Identify which cell holds the provided text, then report its (X, Y) central coordinate. 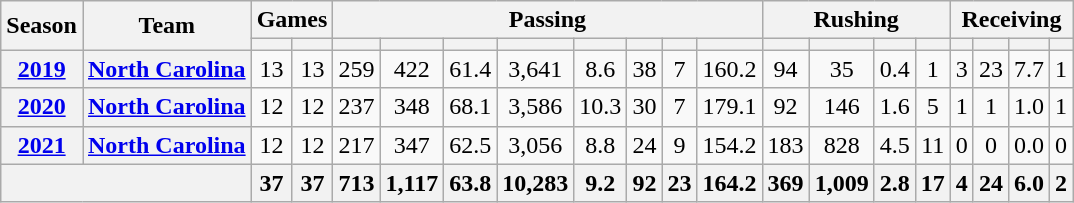
Passing (548, 20)
146 (842, 107)
17 (932, 183)
164.2 (730, 183)
1.6 (894, 107)
1.0 (1028, 107)
179.1 (730, 107)
7.7 (1028, 69)
3,056 (536, 145)
Team (166, 26)
828 (842, 145)
2019 (42, 69)
35 (842, 69)
2021 (42, 145)
4 (962, 183)
Receiving (1011, 20)
8.8 (600, 145)
3,641 (536, 69)
62.5 (470, 145)
183 (786, 145)
1,009 (842, 183)
38 (644, 69)
Season (42, 26)
0.4 (894, 69)
713 (356, 183)
68.1 (470, 107)
11 (932, 145)
9.2 (600, 183)
94 (786, 69)
10.3 (600, 107)
2 (1060, 183)
6.0 (1028, 183)
348 (412, 107)
217 (356, 145)
30 (644, 107)
3,586 (536, 107)
9 (680, 145)
2020 (42, 107)
Rushing (856, 20)
154.2 (730, 145)
237 (356, 107)
0.0 (1028, 145)
63.8 (470, 183)
347 (412, 145)
1,117 (412, 183)
422 (412, 69)
2.8 (894, 183)
160.2 (730, 69)
5 (932, 107)
10,283 (536, 183)
8.6 (600, 69)
61.4 (470, 69)
Games (292, 20)
259 (356, 69)
3 (962, 69)
4.5 (894, 145)
369 (786, 183)
